Locate the cell with the specified text and output its [x, y] center coordinate. 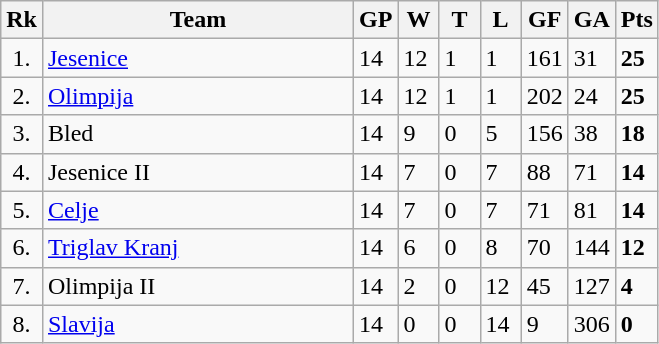
8 [500, 248]
Rk [22, 20]
T [460, 20]
8. [22, 324]
Bled [198, 134]
6. [22, 248]
38 [592, 134]
W [418, 20]
24 [592, 96]
144 [592, 248]
Jesenice [198, 58]
70 [544, 248]
GP [376, 20]
3. [22, 134]
4 [636, 286]
18 [636, 134]
Triglav Kranj [198, 248]
202 [544, 96]
GF [544, 20]
2 [418, 286]
7. [22, 286]
81 [592, 210]
Pts [636, 20]
5 [500, 134]
31 [592, 58]
Slavija [198, 324]
156 [544, 134]
Olimpija [198, 96]
4. [22, 172]
Team [198, 20]
2. [22, 96]
GA [592, 20]
127 [592, 286]
Jesenice II [198, 172]
6 [418, 248]
306 [592, 324]
L [500, 20]
5. [22, 210]
Celje [198, 210]
Olimpija II [198, 286]
45 [544, 286]
88 [544, 172]
161 [544, 58]
1. [22, 58]
